Extract the [X, Y] coordinate from the center of the cell holding the provided text.  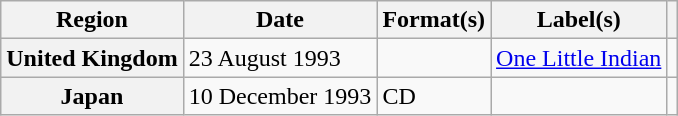
Format(s) [434, 20]
United Kingdom [92, 58]
Date [280, 20]
Japan [92, 96]
CD [434, 96]
One Little Indian [579, 58]
Label(s) [579, 20]
Region [92, 20]
23 August 1993 [280, 58]
10 December 1993 [280, 96]
